Capture the cell that displays the provided text and extract its [X, Y] central coordinate. 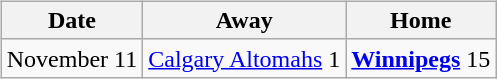
Date [72, 20]
Calgary Altomahs 1 [244, 58]
Away [244, 20]
Home [421, 20]
November 11 [72, 58]
Winnipegs 15 [421, 58]
